Pinpoint the cell where the given text exists, returning its [x, y] midpoint coordinate. 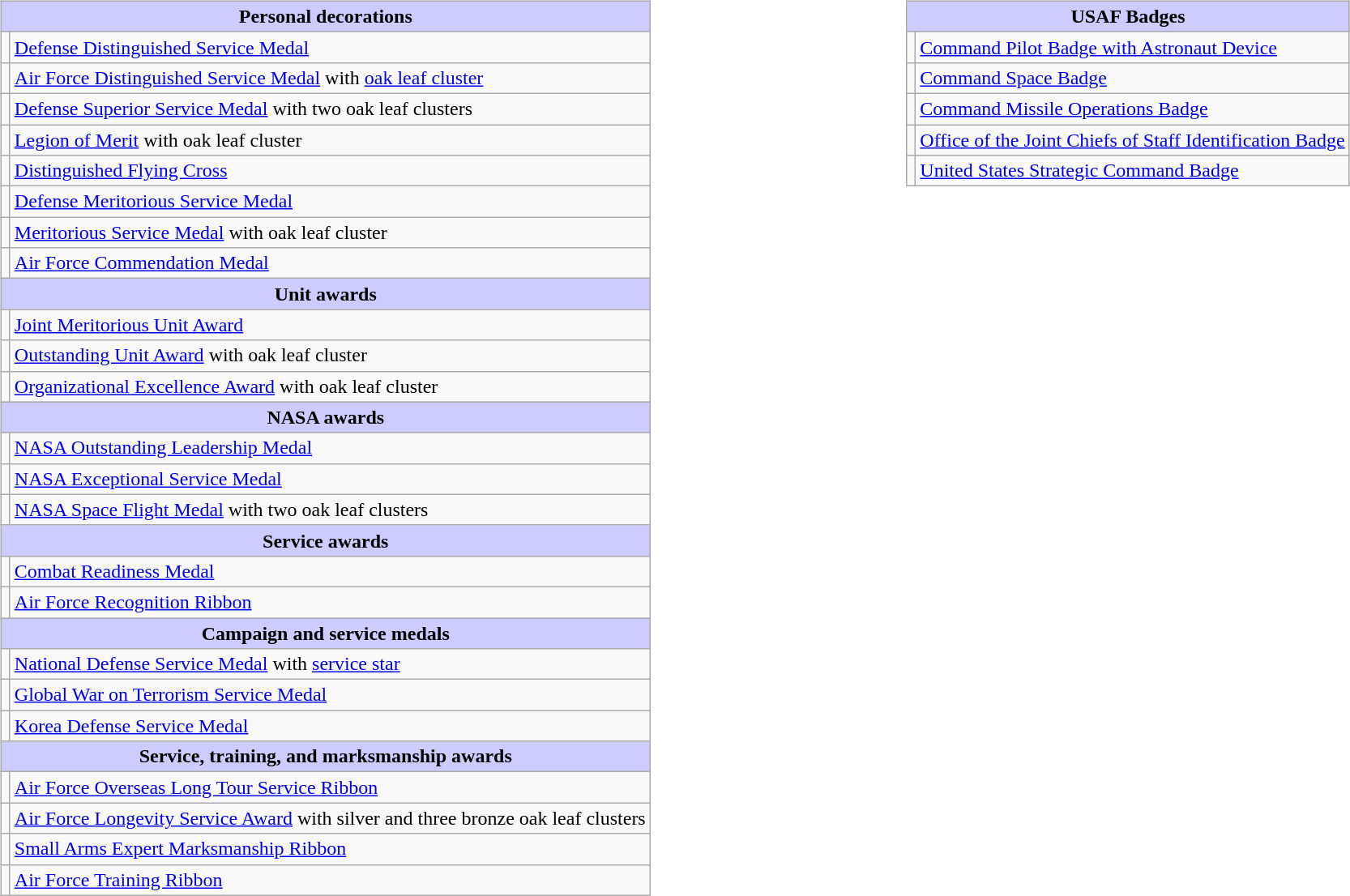
Meritorious Service Medal with oak leaf cluster [330, 233]
Air Force Commendation Medal [330, 263]
Service, training, and marksmanship awards [326, 757]
Air Force Recognition Ribbon [330, 602]
NASA Exceptional Service Medal [330, 479]
Campaign and service medals [326, 633]
Defense Distinguished Service Medal [330, 47]
Air Force Training Ribbon [330, 880]
Outstanding Unit Award with oak leaf cluster [330, 356]
Personal decorations [326, 16]
Defense Meritorious Service Medal [330, 202]
Command Missile Operations Badge [1133, 109]
Legion of Merit with oak leaf cluster [330, 140]
Organizational Excellence Award with oak leaf cluster [330, 386]
Office of the Joint Chiefs of Staff Identification Badge [1133, 140]
Air Force Longevity Service Award with silver and three bronze oak leaf clusters [330, 818]
Command Pilot Badge with Astronaut Device [1133, 47]
Small Arms Expert Marksmanship Ribbon [330, 849]
Unit awards [326, 294]
Korea Defense Service Medal [330, 726]
NASA Space Flight Medal with two oak leaf clusters [330, 510]
NASA awards [326, 417]
NASA Outstanding Leadership Medal [330, 448]
Air Force Distinguished Service Medal with oak leaf cluster [330, 78]
Global War on Terrorism Service Medal [330, 695]
United States Strategic Command Badge [1133, 171]
Joint Meritorious Unit Award [330, 325]
Distinguished Flying Cross [330, 171]
Combat Readiness Medal [330, 571]
Defense Superior Service Medal with two oak leaf clusters [330, 109]
Air Force Overseas Long Tour Service Ribbon [330, 787]
National Defense Service Medal with service star [330, 664]
Service awards [326, 540]
USAF Badges [1128, 16]
Command Space Badge [1133, 78]
